Provide the [x, y] coordinate of the cell's center where the given text is located.  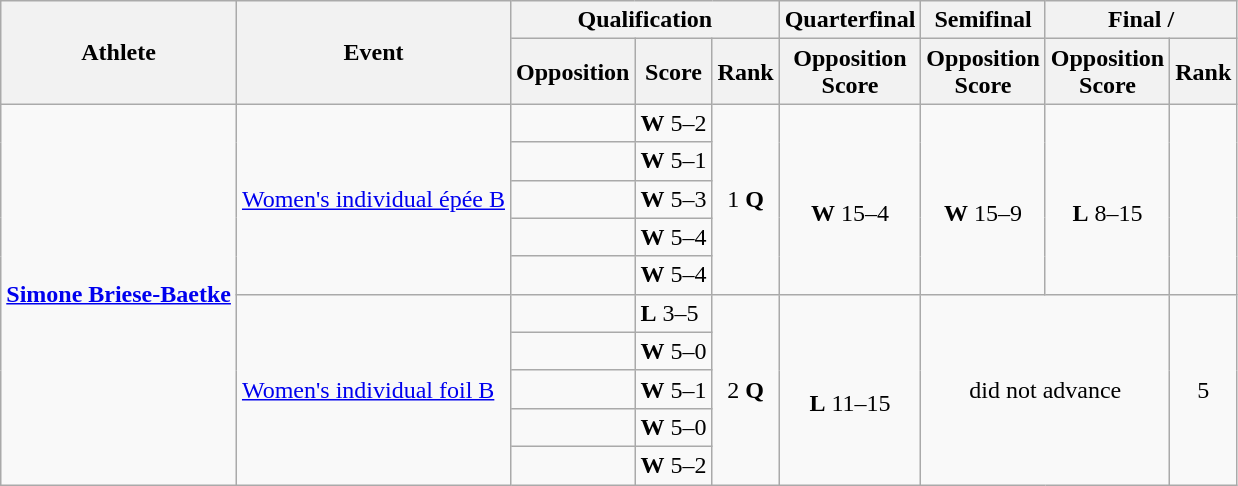
Qualification [646, 20]
Final / [1141, 20]
Women's individual épée B [373, 199]
Score [674, 72]
Opposition [573, 72]
did not advance [1046, 389]
Event [373, 52]
L 11–15 [850, 389]
L 3–5 [674, 313]
Semifinal [983, 20]
2 Q [746, 389]
5 [1204, 389]
1 Q [746, 199]
W 5–3 [674, 199]
L 8–15 [1107, 199]
Simone Briese-Baetke [119, 294]
Athlete [119, 52]
W 15–9 [983, 199]
W 15–4 [850, 199]
Quarterfinal [850, 20]
Women's individual foil B [373, 389]
